Return the (x, y) coordinate for the center point of the cell that contains the specified text.  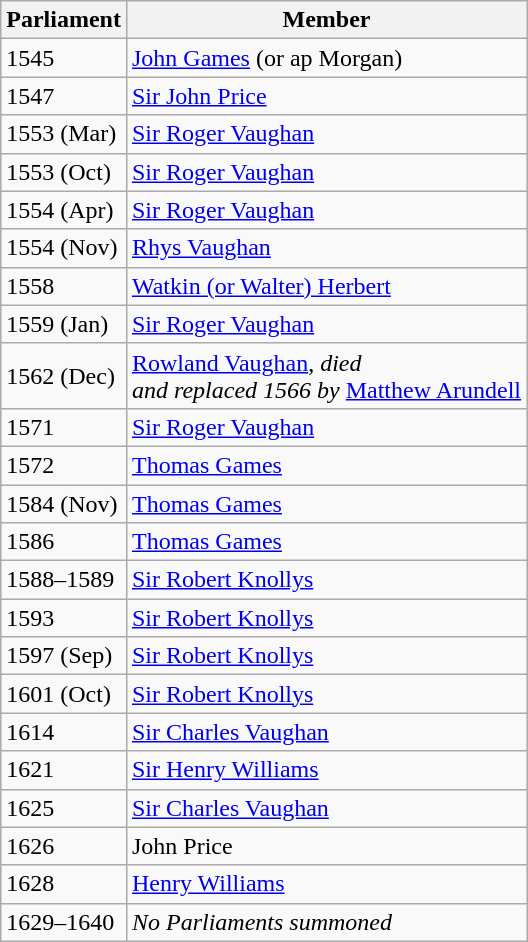
Member (326, 20)
1586 (64, 542)
1621 (64, 770)
1601 (Oct) (64, 694)
1553 (Oct) (64, 172)
Sir John Price (326, 96)
1625 (64, 808)
1571 (64, 427)
1562 (Dec) (64, 376)
1588–1589 (64, 580)
John Price (326, 846)
1572 (64, 465)
1559 (Jan) (64, 324)
1554 (Apr) (64, 210)
No Parliaments summoned (326, 922)
1628 (64, 884)
1629–1640 (64, 922)
Rhys Vaughan (326, 248)
1553 (Mar) (64, 134)
Rowland Vaughan, died and replaced 1566 by Matthew Arundell (326, 376)
1626 (64, 846)
Henry Williams (326, 884)
Watkin (or Walter) Herbert (326, 286)
1558 (64, 286)
1554 (Nov) (64, 248)
1545 (64, 58)
1614 (64, 732)
1597 (Sep) (64, 656)
Parliament (64, 20)
1584 (Nov) (64, 503)
1547 (64, 96)
1593 (64, 618)
Sir Henry Williams (326, 770)
John Games (or ap Morgan) (326, 58)
